Find where the given text appears and provide that cell's center as [X, Y] coordinate. 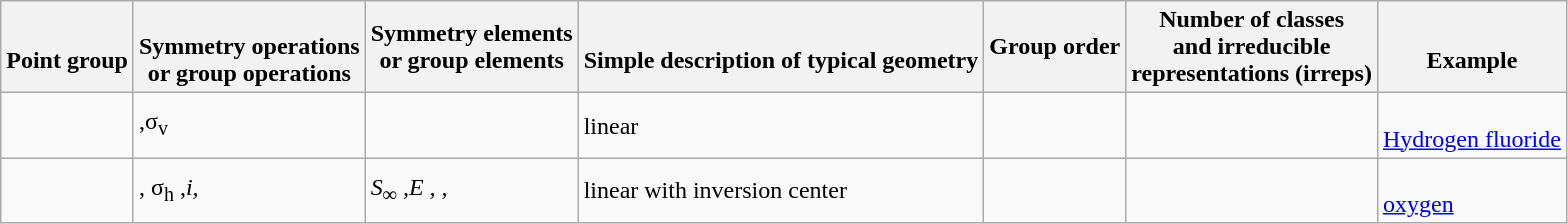
Example [1472, 47]
Symmetry elementsor group elements [472, 47]
linear [781, 126]
Symmetry operationsor group operations [249, 47]
Simple description of typical geometry [781, 47]
Group order [1055, 47]
Number of classesand irreduciblerepresentations (irreps) [1252, 47]
Point group [68, 47]
Hydrogen fluoride [1472, 126]
oxygen [1472, 190]
,σv [249, 126]
, σh ,i, [249, 190]
linear with inversion center [781, 190]
S∞ ,E , , [472, 190]
